From the cell containing the given text, extract its center point as (X, Y) coordinate. 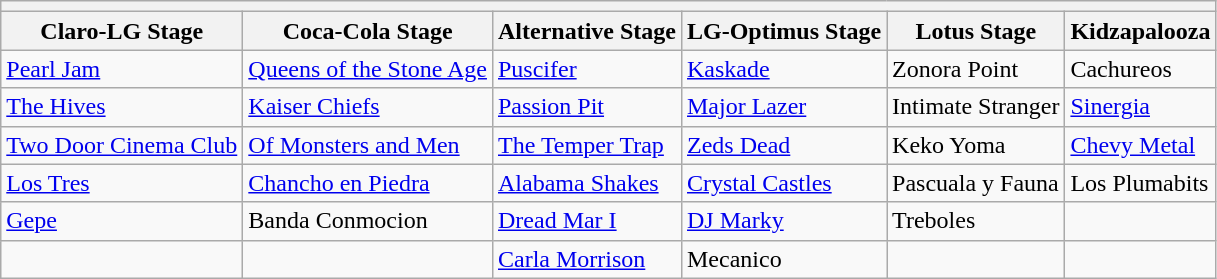
Keko Yoma (976, 145)
Carla Morrison (586, 259)
Alabama Shakes (586, 183)
The Hives (122, 107)
Chevy Metal (1140, 145)
DJ Marky (784, 221)
Pascuala y Fauna (976, 183)
Passion Pit (586, 107)
Claro-LG Stage (122, 31)
Banda Conmocion (368, 221)
Mecanico (784, 259)
Dread Mar I (586, 221)
Los Plumabits (1140, 183)
Zeds Dead (784, 145)
Zonora Point (976, 69)
Of Monsters and Men (368, 145)
Two Door Cinema Club (122, 145)
Kidzapalooza (1140, 31)
Puscifer (586, 69)
Alternative Stage (586, 31)
Cachureos (1140, 69)
Lotus Stage (976, 31)
Treboles (976, 221)
Chancho en Piedra (368, 183)
Kaiser Chiefs (368, 107)
Major Lazer (784, 107)
Sinergia (1140, 107)
Gepe (122, 221)
Crystal Castles (784, 183)
Kaskade (784, 69)
Los Tres (122, 183)
Coca-Cola Stage (368, 31)
Intimate Stranger (976, 107)
Pearl Jam (122, 69)
LG-Optimus Stage (784, 31)
The Temper Trap (586, 145)
Queens of the Stone Age (368, 69)
